Search for the cell housing the specified text and yield its [x, y] center coordinate. 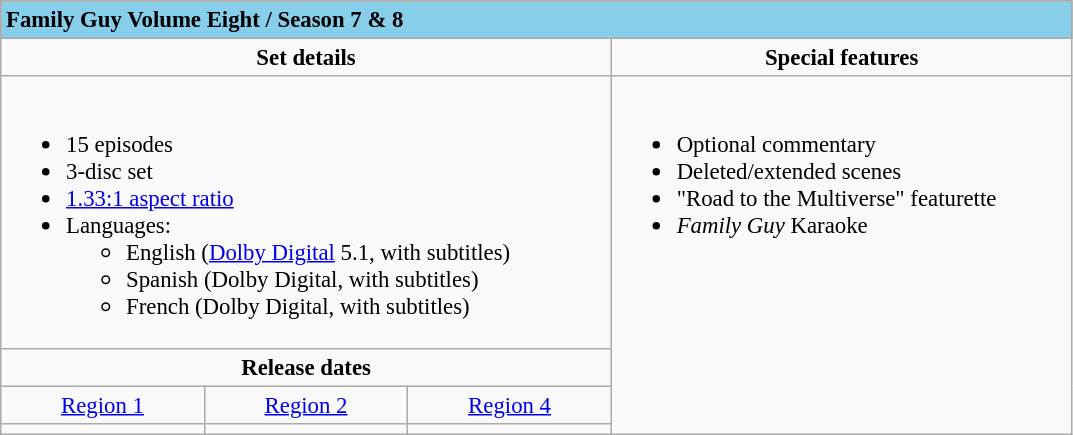
Special features [842, 58]
Optional commentaryDeleted/extended scenes"Road to the Multiverse" featuretteFamily Guy Karaoke [842, 255]
Region 4 [510, 405]
Region 2 [306, 405]
Region 1 [103, 405]
Release dates [306, 367]
Set details [306, 58]
Family Guy Volume Eight / Season 7 & 8 [536, 20]
